Scan for the cell matching the given text and deliver its (x, y) coordinate at center. 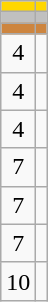
10 (18, 281)
